Extract the (x, y) coordinate from the center of the cell holding the provided text.  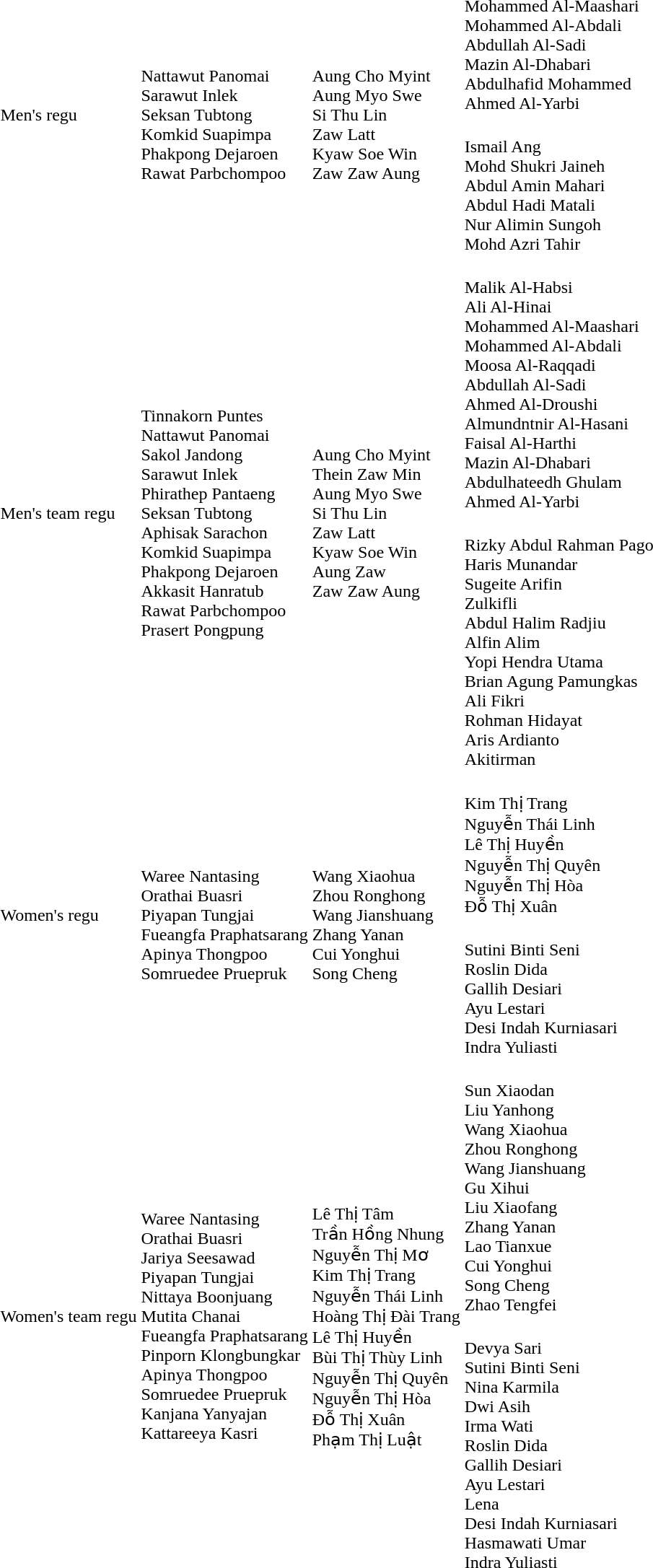
Wang XiaohuaZhou RonghongWang JianshuangZhang YananCui YonghuiSong Cheng (386, 915)
Aung Cho MyintThein Zaw MinAung Myo SweSi Thu LinZaw LattKyaw Soe WinAung ZawZaw Zaw Aung (386, 514)
Waree NantasingOrathai BuasriPiyapan TungjaiFueangfa PraphatsarangApinya ThongpooSomruedee Pruepruk (224, 915)
